For the text-containing cell, return its midpoint in [X, Y] coordinate format. 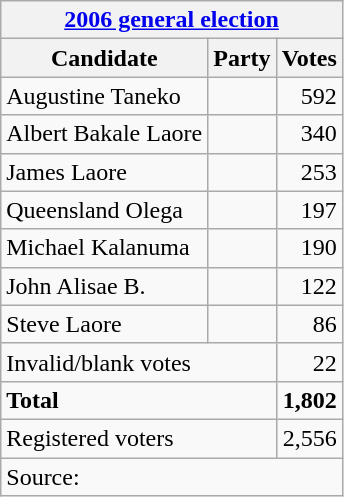
Party [242, 58]
86 [309, 324]
122 [309, 286]
Queensland Olega [104, 210]
James Laore [104, 172]
340 [309, 134]
2,556 [309, 438]
190 [309, 248]
2006 general election [172, 20]
Michael Kalanuma [104, 248]
Source: [172, 477]
Candidate [104, 58]
22 [309, 362]
Steve Laore [104, 324]
197 [309, 210]
John Alisae B. [104, 286]
1,802 [309, 400]
Registered voters [138, 438]
Total [138, 400]
Votes [309, 58]
592 [309, 96]
Invalid/blank votes [138, 362]
253 [309, 172]
Albert Bakale Laore [104, 134]
Augustine Taneko [104, 96]
